Scan for the cell matching the given text and deliver its (x, y) coordinate at center. 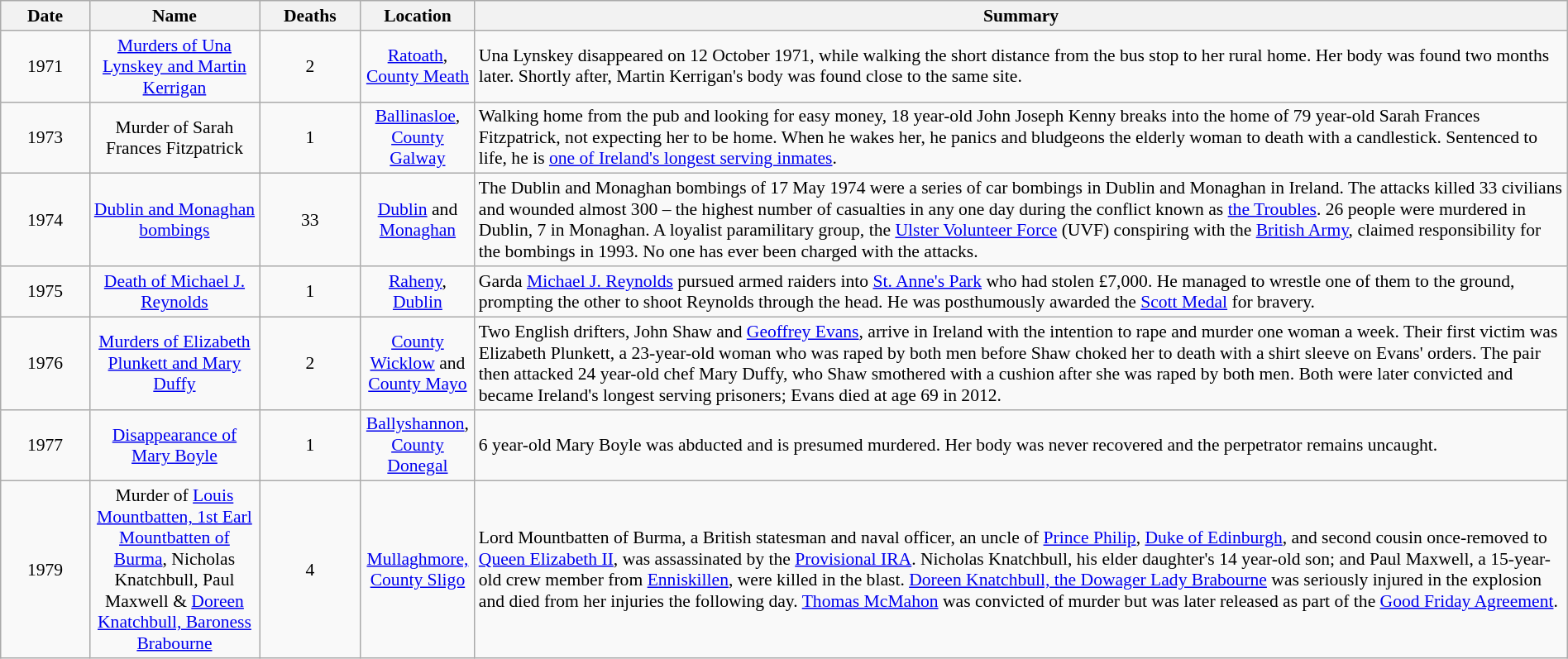
Ballinasloe, County Galway (418, 137)
Mullaghmore, County Sligo (418, 570)
1973 (45, 137)
33 (311, 220)
Deaths (311, 16)
Location (418, 16)
Name (174, 16)
County Wicklow and County Mayo (418, 363)
Ratoath, County Meath (418, 66)
1974 (45, 220)
Date (45, 16)
1971 (45, 66)
4 (311, 570)
Dublin and Monaghan bombings (174, 220)
Murder of Sarah Frances Fitzpatrick (174, 137)
Summary (1021, 16)
Murder of Louis Mountbatten, 1st Earl Mountbatten of Burma, Nicholas Knatchbull, Paul Maxwell & Doreen Knatchbull, Baroness Brabourne (174, 570)
Disappearance of Mary Boyle (174, 445)
1976 (45, 363)
Murders of Una Lynskey and Martin Kerrigan (174, 66)
Raheny, Dublin (418, 291)
Dublin and Monaghan (418, 220)
Murders of Elizabeth Plunkett and Mary Duffy (174, 363)
6 year-old Mary Boyle was abducted and is presumed murdered. Her body was never recovered and the perpetrator remains uncaught. (1021, 445)
Ballyshannon, County Donegal (418, 445)
Death of Michael J. Reynolds (174, 291)
1975 (45, 291)
1977 (45, 445)
1979 (45, 570)
